Pinpoint the cell where the given text exists, returning its (X, Y) midpoint coordinate. 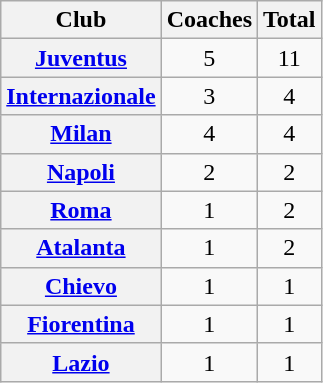
3 (209, 96)
Fiorentina (81, 324)
Lazio (81, 362)
Total (290, 20)
Internazionale (81, 96)
Atalanta (81, 248)
Milan (81, 134)
Club (81, 20)
Coaches (209, 20)
Roma (81, 210)
11 (290, 58)
Napoli (81, 172)
5 (209, 58)
Chievo (81, 286)
Juventus (81, 58)
